Find where the given text appears and provide that cell's center as (x, y) coordinate. 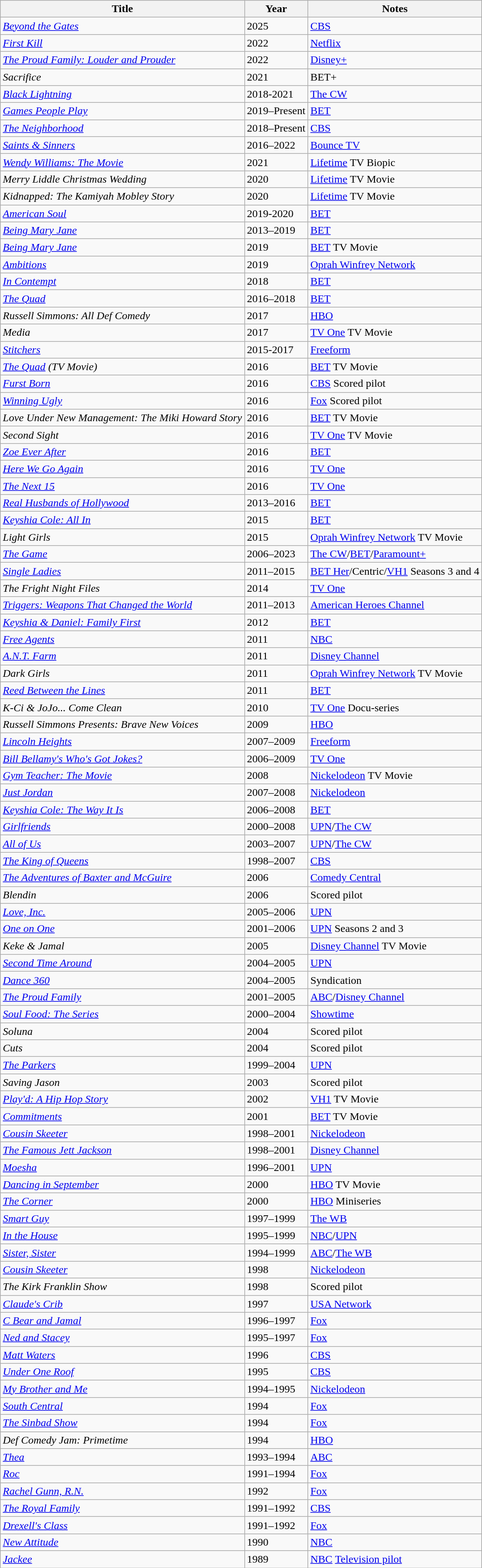
American Soul (123, 214)
Free Agents (123, 639)
Media (123, 333)
Keke & Jamal (123, 946)
Smart Guy (123, 1218)
Games People Play (123, 111)
1993–1994 (276, 1457)
2018-2021 (276, 94)
2002 (276, 1099)
The CW/BET/Paramount+ (395, 554)
Title (123, 9)
Netflix (395, 43)
Showtime (395, 1014)
Syndication (395, 980)
ABC/The WB (395, 1252)
The Parkers (123, 1065)
Blendin (123, 895)
2008 (276, 776)
The CW (395, 94)
Oprah Winfrey Network (395, 265)
Lifetime TV Biopic (395, 162)
2018 (276, 282)
Keyshia Cole: All In (123, 520)
Sacrifice (123, 77)
1999–2004 (276, 1065)
The Royal Family (123, 1508)
Nickelodeon TV Movie (395, 776)
The Famous Jett Jackson (123, 1150)
The Adventures of Baxter and McGuire (123, 878)
Winning Ugly (123, 401)
The Proud Family (123, 997)
2016–2022 (276, 145)
Lincoln Heights (123, 741)
Just Jordan (123, 793)
UPN Seasons 2 and 3 (395, 929)
2005 (276, 946)
2013–2019 (276, 231)
In Contempt (123, 282)
1990 (276, 1542)
Year (276, 9)
Moesha (123, 1167)
The King of Queens (123, 861)
Wendy Williams: The Movie (123, 162)
Dance 360 (123, 980)
Merry Liddle Christmas Wedding (123, 179)
Dark Girls (123, 673)
2003 (276, 1082)
Disney+ (395, 60)
NBC/UPN (395, 1235)
2018–Present (276, 128)
Triggers: Weapons That Changed the World (123, 605)
Comedy Central (395, 878)
Zoe Ever After (123, 452)
In the House (123, 1235)
The Kirk Franklin Show (123, 1286)
Thea (123, 1457)
1995 (276, 1372)
Notes (395, 9)
2006–2008 (276, 810)
Girlfriends (123, 827)
BET Her/Centric/VH1 Seasons 3 and 4 (395, 571)
New Attitude (123, 1542)
Commitments (123, 1116)
Here We Go Again (123, 469)
The Fright Night Files (123, 588)
2003–2007 (276, 844)
C Bear and Jamal (123, 1321)
2000–2008 (276, 827)
Love Under New Management: The Miki Howard Story (123, 418)
Black Lightning (123, 94)
Def Comedy Jam: Primetime (123, 1440)
2013–2016 (276, 503)
Rachel Gunn, R.N. (123, 1491)
1996–2001 (276, 1167)
My Brother and Me (123, 1389)
1992 (276, 1491)
South Central (123, 1406)
2014 (276, 588)
2019-2020 (276, 214)
The Corner (123, 1201)
The Quad (123, 299)
Soul Food: The Series (123, 1014)
2011–2015 (276, 571)
Reed Between the Lines (123, 690)
2006–2023 (276, 554)
Ambitions (123, 265)
Single Ladies (123, 571)
1996 (276, 1355)
Russell Simmons: All Def Comedy (123, 316)
Kidnapped: The Kamiyah Mobley Story (123, 196)
Stitchers (123, 350)
All of Us (123, 844)
Cuts (123, 1048)
2000–2004 (276, 1014)
Furst Born (123, 384)
Roc (123, 1474)
Play'd: A Hip Hop Story (123, 1099)
The Next 15 (123, 486)
2012 (276, 622)
Sister, Sister (123, 1252)
Disney Channel TV Movie (395, 946)
2016–2018 (276, 299)
Saving Jason (123, 1082)
Real Husbands of Hollywood (123, 503)
1997–1999 (276, 1218)
ABC/Disney Channel (395, 997)
The Proud Family: Louder and Prouder (123, 60)
Under One Roof (123, 1372)
Saints & Sinners (123, 145)
2019–Present (276, 111)
2015-2017 (276, 350)
Light Girls (123, 537)
First Kill (123, 43)
HBO TV Movie (395, 1184)
Matt Waters (123, 1355)
TV One Docu-series (395, 707)
2009 (276, 724)
NBC Television pilot (395, 1559)
Keyshia Cole: The Way It Is (123, 810)
2007–2008 (276, 793)
Ned and Stacey (123, 1338)
2001–2006 (276, 929)
Russell Simmons Presents: Brave New Voices (123, 724)
CBS Scored pilot (395, 384)
2005–2006 (276, 912)
2001 (276, 1116)
HBO Miniseries (395, 1201)
2025 (276, 26)
The Game (123, 554)
Keyshia & Daniel: Family First (123, 622)
VH1 TV Movie (395, 1099)
1991–1994 (276, 1474)
2010 (276, 707)
Soluna (123, 1031)
American Heroes Channel (395, 605)
Bounce TV (395, 145)
2011–2013 (276, 605)
Second Sight (123, 435)
The Quad (TV Movie) (123, 367)
BET+ (395, 77)
2006–2009 (276, 759)
Fox Scored pilot (395, 401)
1995–1997 (276, 1338)
Bill Bellamy's Who's Got Jokes? (123, 759)
1996–1997 (276, 1321)
Drexell's Class (123, 1525)
ABC (395, 1457)
1997 (276, 1304)
2007–2009 (276, 741)
USA Network (395, 1304)
1994–1995 (276, 1389)
Beyond the Gates (123, 26)
1994–1999 (276, 1252)
Love, Inc. (123, 912)
Claude's Crib (123, 1304)
Second Time Around (123, 963)
1998–2007 (276, 861)
Dancing in September (123, 1184)
K-Ci & JoJo... Come Clean (123, 707)
One on One (123, 929)
1995–1999 (276, 1235)
The Neighborhood (123, 128)
The WB (395, 1218)
Jackee (123, 1559)
The Sinbad Show (123, 1423)
A.N.T. Farm (123, 656)
2001–2005 (276, 997)
Gym Teacher: The Movie (123, 776)
1989 (276, 1559)
